Capture the cell that displays the provided text and extract its (x, y) central coordinate. 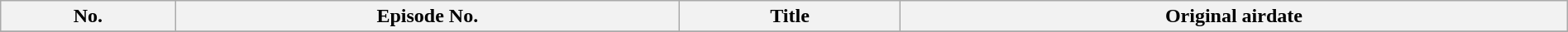
Title (791, 16)
Episode No. (427, 16)
No. (88, 16)
Original airdate (1234, 16)
